Return (X, Y) of the center of cell containing provided text 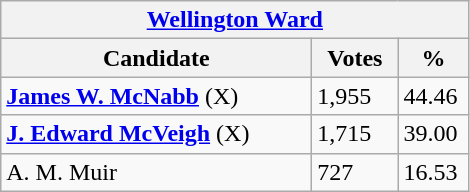
James W. McNabb (X) (156, 96)
J. Edward McVeigh (X) (156, 134)
Candidate (156, 58)
39.00 (434, 134)
% (434, 58)
44.46 (434, 96)
727 (355, 172)
1,715 (355, 134)
16.53 (434, 172)
1,955 (355, 96)
Wellington Ward (235, 20)
A. M. Muir (156, 172)
Votes (355, 58)
